Extract the [X, Y] coordinate from the center of the cell holding the provided text.  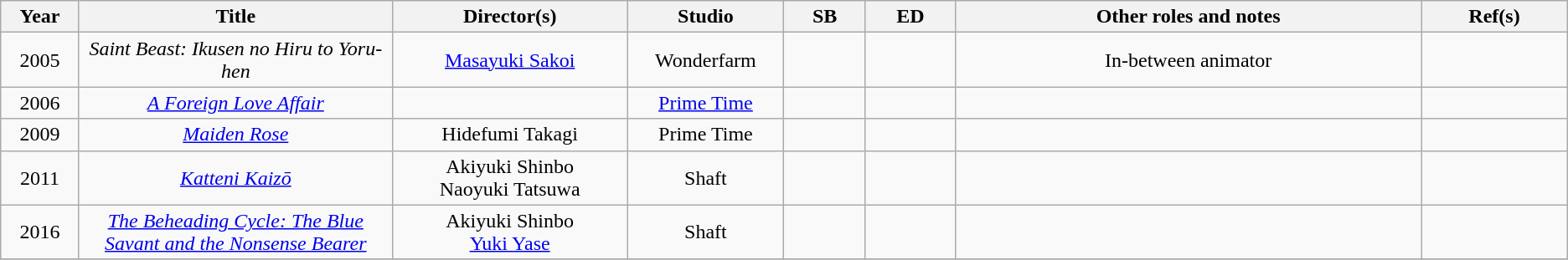
Wonderfarm [705, 60]
The Beheading Cycle: The Blue Savant and the Nonsense Bearer [235, 232]
Studio [705, 17]
SB [824, 17]
Masayuki Sakoi [509, 60]
Other roles and notes [1188, 17]
2005 [40, 60]
2006 [40, 103]
ED [910, 17]
Title [235, 17]
In-between animator [1188, 60]
Hidefumi Takagi [509, 135]
Saint Beast: Ikusen no Hiru to Yoru-hen [235, 60]
Ref(s) [1494, 17]
Director(s) [509, 17]
Maiden Rose [235, 135]
2009 [40, 135]
2011 [40, 177]
Akiyuki Shinbo Naoyuki Tatsuwa [509, 177]
A Foreign Love Affair [235, 103]
Year [40, 17]
Katteni Kaizō [235, 177]
2016 [40, 232]
Akiyuki Shinbo Yuki Yase [509, 232]
